For the text-containing cell, return its midpoint in (X, Y) coordinate format. 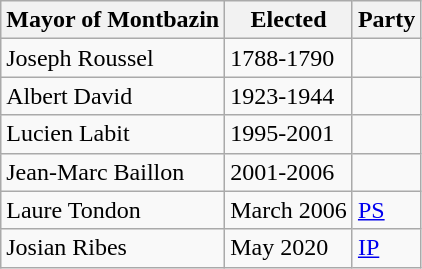
2001-2006 (289, 172)
Jean-Marc Baillon (113, 172)
Albert David (113, 96)
Lucien Labit (113, 134)
Elected (289, 20)
May 2020 (289, 248)
March 2006 (289, 210)
Laure Tondon (113, 210)
1923-1944 (289, 96)
Mayor of Montbazin (113, 20)
1788-1790 (289, 58)
Party (386, 20)
Josian Ribes (113, 248)
PS (386, 210)
Joseph Roussel (113, 58)
IP (386, 248)
1995-2001 (289, 134)
